Extract the [x, y] coordinate from the center of the cell holding the provided text.  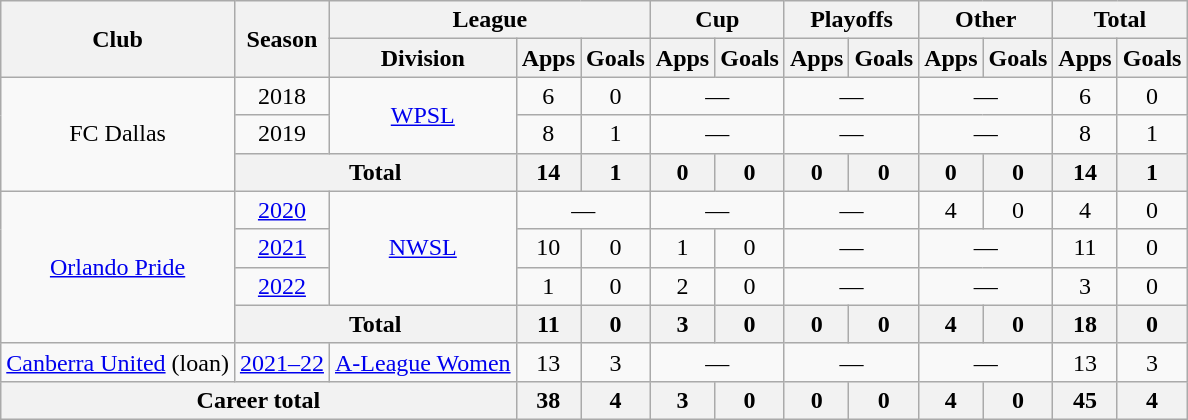
2020 [282, 210]
Career total [258, 400]
2021 [282, 248]
Club [118, 39]
Playoffs [851, 20]
2019 [282, 134]
Season [282, 39]
Other [986, 20]
45 [1085, 400]
Canberra United (loan) [118, 362]
WPSL [422, 115]
A-League Women [422, 362]
League [490, 20]
Orlando Pride [118, 267]
18 [1085, 324]
NWSL [422, 248]
38 [548, 400]
2 [682, 286]
Division [422, 58]
10 [548, 248]
FC Dallas [118, 134]
2021–22 [282, 362]
2018 [282, 96]
Cup [717, 20]
2022 [282, 286]
